Extract the [X, Y] coordinate from the center of the cell holding the provided text.  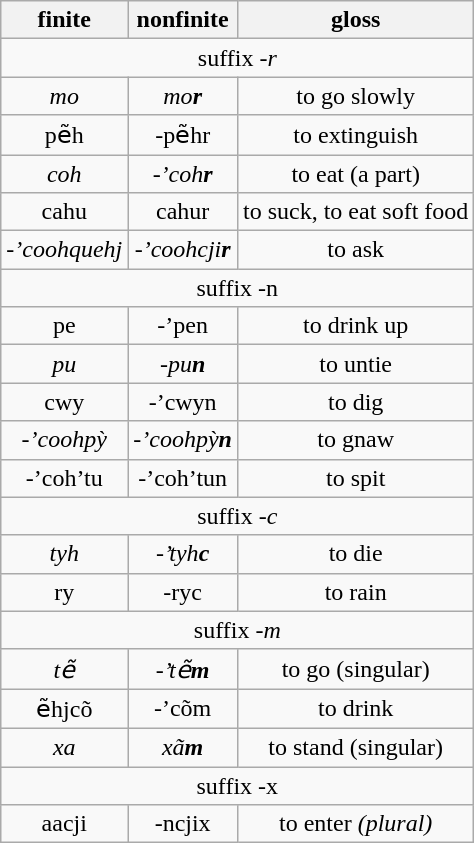
pu [64, 364]
-’coohpỳ [64, 440]
pe [64, 326]
to untie [355, 364]
-’cwyn [183, 402]
pẽh [64, 135]
-’coh’tun [183, 478]
cahur [183, 212]
to enter (plural) [355, 824]
tẽ [64, 669]
to drink [355, 709]
to dig [355, 402]
gloss [355, 20]
-’tẽm [183, 669]
suffix -n [238, 288]
to rain [355, 592]
to drink up [355, 326]
suffix -m [238, 630]
suffix -c [238, 516]
-pẽhr [183, 135]
xa [64, 747]
ẽhjcõ [64, 709]
-’cohr [183, 173]
to spit [355, 478]
-pun [183, 364]
mo [64, 96]
suffix -r [238, 58]
to extinguish [355, 135]
-’cõm [183, 709]
-’coohquehj [64, 250]
to stand (singular) [355, 747]
-’pen [183, 326]
to suck, to eat soft food [355, 212]
to die [355, 554]
-ryc [183, 592]
to gnaw [355, 440]
suffix -x [238, 785]
coh [64, 173]
xãm [183, 747]
cahu [64, 212]
aacji [64, 824]
finite [64, 20]
tyh [64, 554]
-’coohpỳn [183, 440]
mor [183, 96]
ry [64, 592]
nonfinite [183, 20]
to eat (a part) [355, 173]
to go (singular) [355, 669]
-’tyhc [183, 554]
-’coh’tu [64, 478]
to ask [355, 250]
to go slowly [355, 96]
-’coohcjir [183, 250]
cwy [64, 402]
-ncjix [183, 824]
